For the text-containing cell, return its midpoint in [x, y] coordinate format. 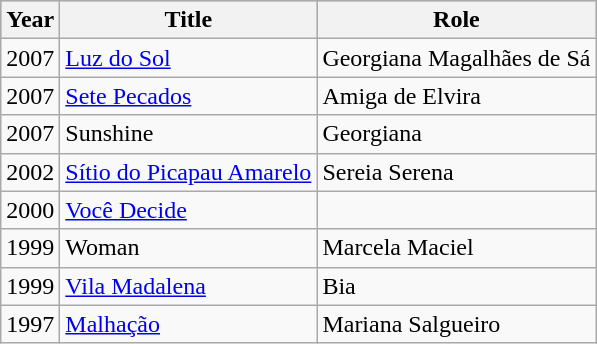
Georgiana Magalhães de Sá [456, 58]
Sunshine [188, 134]
Mariana Salgueiro [456, 324]
Bia [456, 286]
Georgiana [456, 134]
Title [188, 20]
Year [30, 20]
Vila Madalena [188, 286]
2002 [30, 172]
1997 [30, 324]
Sítio do Picapau Amarelo [188, 172]
Você Decide [188, 210]
Sete Pecados [188, 96]
Luz do Sol [188, 58]
Amiga de Elvira [456, 96]
Role [456, 20]
Marcela Maciel [456, 248]
Woman [188, 248]
2000 [30, 210]
Sereia Serena [456, 172]
Malhação [188, 324]
